Provide the (X, Y) coordinate of the cell's center where the given text is located.  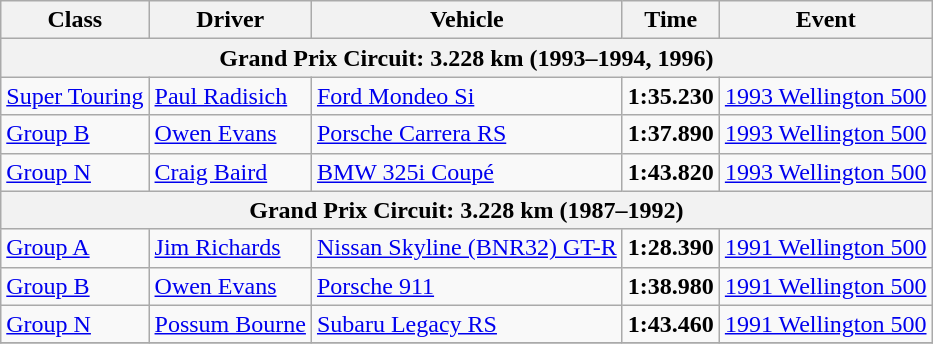
Subaru Legacy RS (466, 324)
Time (670, 20)
1:43.460 (670, 324)
Craig Baird (230, 172)
Nissan Skyline (BNR32) GT-R (466, 248)
1:37.890 (670, 134)
Ford Mondeo Si (466, 96)
BMW 325i Coupé (466, 172)
Event (826, 20)
Paul Radisich (230, 96)
1:35.230 (670, 96)
1:38.980 (670, 286)
Vehicle (466, 20)
Jim Richards (230, 248)
1:43.820 (670, 172)
Porsche Carrera RS (466, 134)
Super Touring (75, 96)
Grand Prix Circuit: 3.228 km (1993–1994, 1996) (466, 58)
Porsche 911 (466, 286)
Group A (75, 248)
1:28.390 (670, 248)
Class (75, 20)
Driver (230, 20)
Possum Bourne (230, 324)
Grand Prix Circuit: 3.228 km (1987–1992) (466, 210)
